Capture the cell that displays the provided text and extract its [x, y] central coordinate. 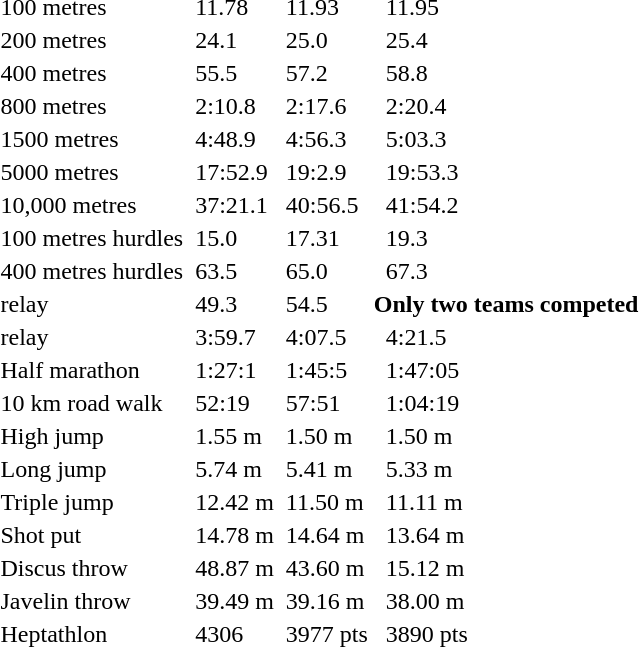
63.5 [235, 271]
12.42 m [235, 502]
15.0 [235, 238]
2:10.8 [235, 106]
43.60 m [326, 568]
4:48.9 [235, 139]
11.50 m [326, 502]
3:59.7 [235, 337]
48.87 m [235, 568]
57.2 [326, 73]
17.31 [326, 238]
4:07.5 [326, 337]
2:17.6 [326, 106]
54.5 [326, 304]
39.49 m [235, 601]
5.74 m [235, 469]
14.64 m [326, 535]
24.1 [235, 40]
14.78 m [235, 535]
65.0 [326, 271]
17:52.9 [235, 172]
19:2.9 [326, 172]
37:21.1 [235, 205]
52:19 [235, 403]
1.50 m [326, 436]
39.16 m [326, 601]
5.41 m [326, 469]
57:51 [326, 403]
4:56.3 [326, 139]
49.3 [235, 304]
1.55 m [235, 436]
1:45:5 [326, 370]
55.5 [235, 73]
40:56.5 [326, 205]
25.0 [326, 40]
1:27:1 [235, 370]
